Provide the (X, Y) coordinate of the cell's center where the given text is located.  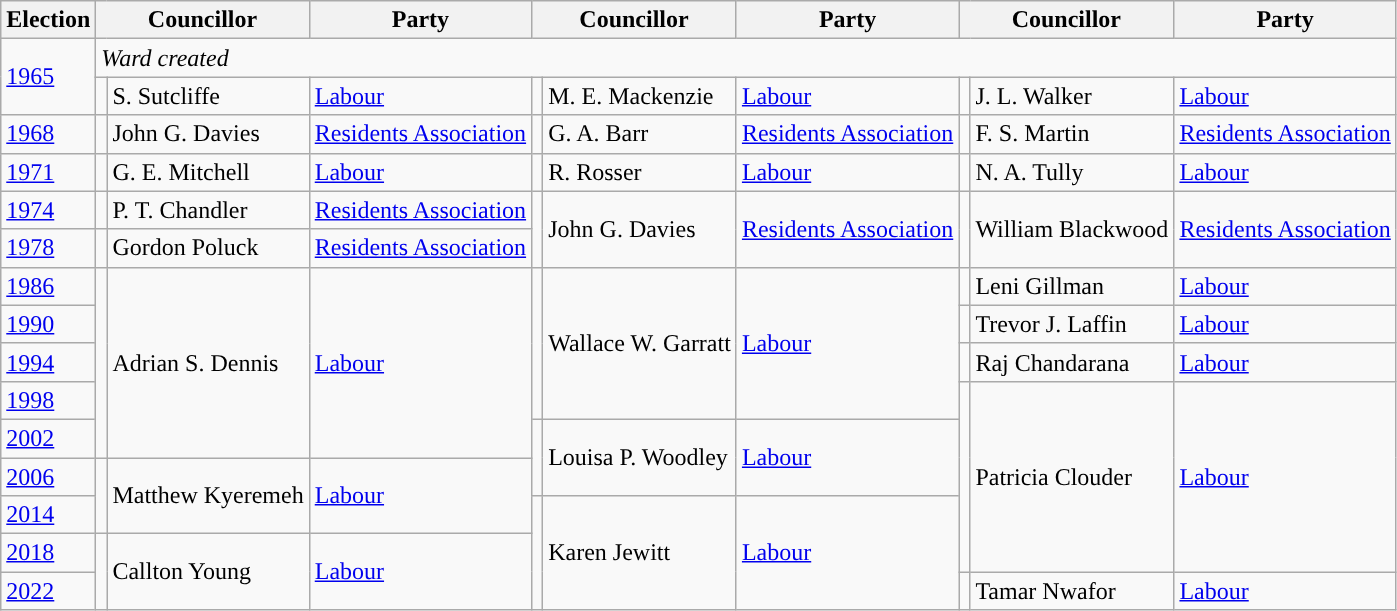
S. Sutcliffe (208, 96)
M. E. Mackenzie (640, 96)
N. A. Tully (1072, 172)
1971 (48, 172)
Matthew Kyeremeh (208, 496)
2006 (48, 477)
1965 (48, 77)
Election (48, 20)
Patricia Clouder (1072, 476)
Gordon Poluck (208, 248)
1978 (48, 248)
Louisa P. Woodley (640, 457)
R. Rosser (640, 172)
Ward created (746, 58)
2022 (48, 591)
1986 (48, 286)
2002 (48, 438)
Adrian S. Dennis (208, 362)
2014 (48, 515)
G. E. Mitchell (208, 172)
P. T. Chandler (208, 210)
1990 (48, 324)
Wallace W. Garratt (640, 343)
Leni Gillman (1072, 286)
J. L. Walker (1072, 96)
Trevor J. Laffin (1072, 324)
1994 (48, 362)
Raj Chandarana (1072, 362)
Callton Young (208, 572)
2018 (48, 553)
G. A. Barr (640, 134)
Tamar Nwafor (1072, 591)
1974 (48, 210)
F. S. Martin (1072, 134)
William Blackwood (1072, 229)
1968 (48, 134)
Karen Jewitt (640, 553)
1998 (48, 400)
